Output the [X, Y] coordinate of the center of the cell containing the given text.  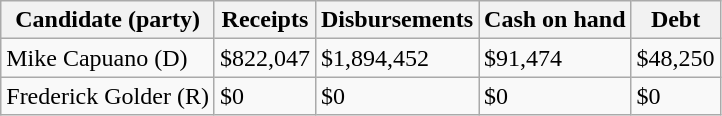
Candidate (party) [108, 20]
Debt [676, 20]
$822,047 [264, 58]
Receipts [264, 20]
Frederick Golder (R) [108, 96]
$91,474 [555, 58]
$1,894,452 [396, 58]
Mike Capuano (D) [108, 58]
Disbursements [396, 20]
Cash on hand [555, 20]
$48,250 [676, 58]
